Find where the given text appears and provide that cell's center as [X, Y] coordinate. 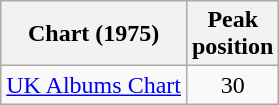
Chart (1975) [94, 34]
Peakposition [232, 34]
30 [232, 85]
UK Albums Chart [94, 85]
